From the cell containing the given text, extract its center point as [x, y] coordinate. 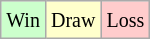
Win [24, 20]
Loss [126, 20]
Draw [72, 20]
